Determine the (x, y) coordinate at the center of the cell enclosing the given text.  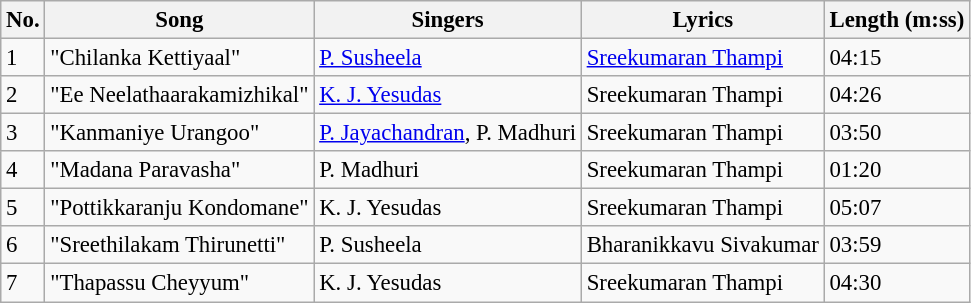
Length (m:ss) (896, 20)
P. Jayachandran, P. Madhuri (448, 133)
4 (23, 170)
"Thapassu Cheyyum" (180, 283)
04:26 (896, 95)
03:50 (896, 133)
04:30 (896, 283)
03:59 (896, 245)
"Madana Paravasha" (180, 170)
3 (23, 133)
04:15 (896, 58)
Song (180, 20)
"Chilanka Kettiyaal" (180, 58)
1 (23, 58)
P. Madhuri (448, 170)
Bharanikkavu Sivakumar (702, 245)
"Sreethilakam Thirunetti" (180, 245)
5 (23, 208)
Lyrics (702, 20)
"Ee Neelathaarakamizhikal" (180, 95)
"Kanmaniye Urangoo" (180, 133)
No. (23, 20)
6 (23, 245)
05:07 (896, 208)
7 (23, 283)
2 (23, 95)
Singers (448, 20)
"Pottikkaranju Kondomane" (180, 208)
01:20 (896, 170)
